Output the [x, y] coordinate of the center of the cell containing the given text.  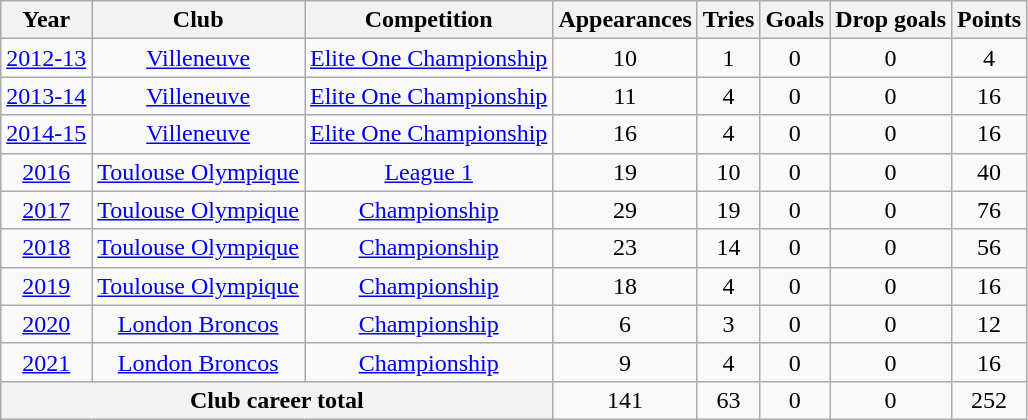
23 [625, 248]
14 [728, 248]
11 [625, 96]
6 [625, 324]
9 [625, 362]
2013-14 [46, 96]
12 [990, 324]
63 [728, 400]
141 [625, 400]
Goals [795, 20]
2019 [46, 286]
Points [990, 20]
2016 [46, 172]
League 1 [428, 172]
Year [46, 20]
56 [990, 248]
3 [728, 324]
Club career total [277, 400]
2014-15 [46, 134]
2017 [46, 210]
2021 [46, 362]
76 [990, 210]
Tries [728, 20]
Drop goals [891, 20]
2020 [46, 324]
1 [728, 58]
18 [625, 286]
29 [625, 210]
2018 [46, 248]
Appearances [625, 20]
252 [990, 400]
Club [198, 20]
2012-13 [46, 58]
40 [990, 172]
Competition [428, 20]
